Find where the given text appears and provide that cell's center as [X, Y] coordinate. 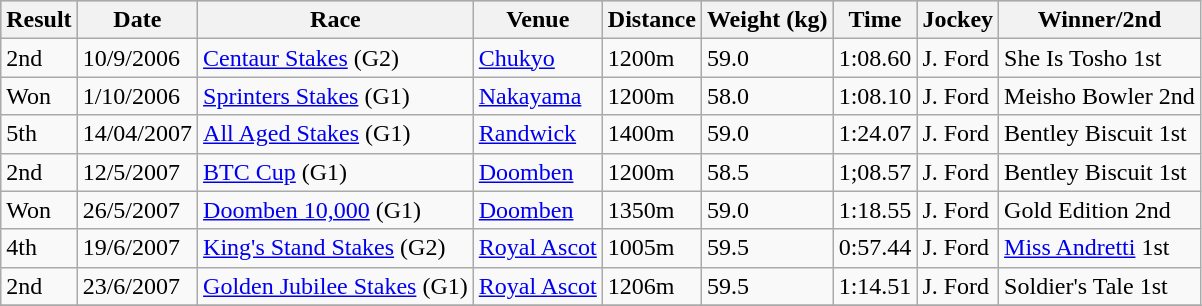
Soldier's Tale 1st [1100, 286]
1206m [652, 286]
5th [39, 134]
Distance [652, 20]
Nakayama [538, 96]
Time [875, 20]
1005m [652, 248]
Jockey [958, 20]
14/04/2007 [137, 134]
10/9/2006 [137, 58]
Centaur Stakes (G2) [336, 58]
Meisho Bowler 2nd [1100, 96]
BTC Cup (G1) [336, 172]
1:14.51 [875, 286]
Weight (kg) [767, 20]
Miss Andretti 1st [1100, 248]
12/5/2007 [137, 172]
Doomben 10,000 (G1) [336, 210]
26/5/2007 [137, 210]
All Aged Stakes (G1) [336, 134]
4th [39, 248]
19/6/2007 [137, 248]
1:18.55 [875, 210]
Date [137, 20]
1:08.10 [875, 96]
Randwick [538, 134]
1/10/2006 [137, 96]
Gold Edition 2nd [1100, 210]
1350m [652, 210]
Winner/2nd [1100, 20]
Venue [538, 20]
1:08.60 [875, 58]
Result [39, 20]
She Is Tosho 1st [1100, 58]
58.5 [767, 172]
23/6/2007 [137, 286]
Chukyo [538, 58]
1400m [652, 134]
King's Stand Stakes (G2) [336, 248]
Sprinters Stakes (G1) [336, 96]
58.0 [767, 96]
1;08.57 [875, 172]
Race [336, 20]
Golden Jubilee Stakes (G1) [336, 286]
1:24.07 [875, 134]
0:57.44 [875, 248]
